Scan for the cell matching the given text and deliver its (X, Y) coordinate at center. 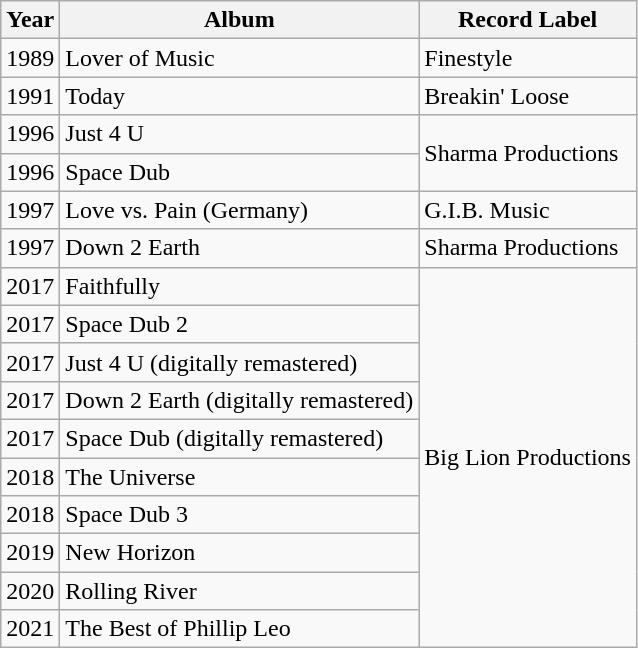
New Horizon (240, 553)
The Best of Phillip Leo (240, 629)
Space Dub 3 (240, 515)
Rolling River (240, 591)
2020 (30, 591)
Down 2 Earth (digitally remastered) (240, 400)
Space Dub (240, 172)
2019 (30, 553)
Faithfully (240, 286)
Record Label (528, 20)
Down 2 Earth (240, 248)
Love vs. Pain (Germany) (240, 210)
2021 (30, 629)
Space Dub 2 (240, 324)
Just 4 U (240, 134)
Space Dub (digitally remastered) (240, 438)
Finestyle (528, 58)
1989 (30, 58)
Breakin' Loose (528, 96)
1991 (30, 96)
Year (30, 20)
Today (240, 96)
Just 4 U (digitally remastered) (240, 362)
Album (240, 20)
Big Lion Productions (528, 458)
G.I.B. Music (528, 210)
The Universe (240, 477)
Lover of Music (240, 58)
